From the cell containing the given text, extract its center point as (x, y) coordinate. 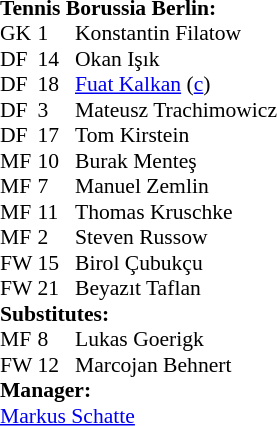
14 (57, 59)
17 (57, 135)
8 (57, 339)
18 (57, 85)
Tom Kirstein (176, 135)
Birol Çubukçu (176, 263)
Steven Russow (176, 237)
Marcojan Behnert (176, 365)
Manuel Zemlin (176, 187)
3 (57, 110)
Manager: (138, 391)
Lukas Goerigk (176, 339)
Mateusz Trachimowicz (176, 110)
GK (19, 33)
12 (57, 365)
1 (57, 33)
Thomas Kruschke (176, 212)
10 (57, 161)
11 (57, 212)
Burak Menteş (176, 161)
Beyazıt Taflan (176, 289)
21 (57, 289)
7 (57, 187)
Okan Işık (176, 59)
Substitutes: (138, 314)
Fuat Kalkan (c) (176, 85)
2 (57, 237)
15 (57, 263)
Konstantin Filatow (176, 33)
